Output the [x, y] coordinate of the center of the cell containing the given text.  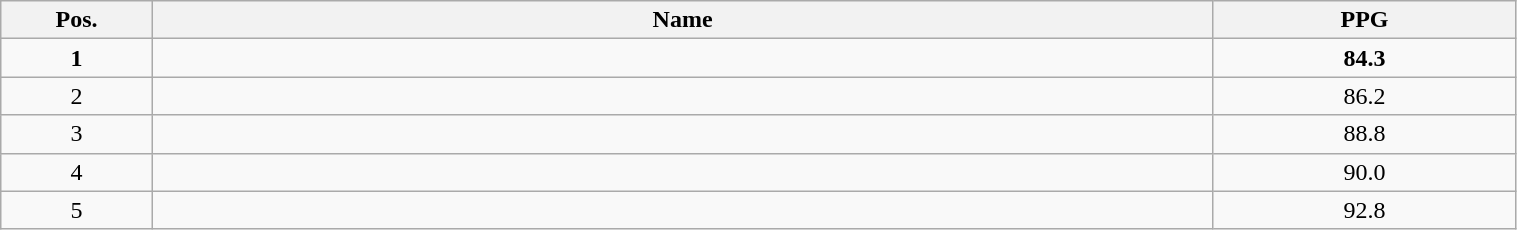
PPG [1364, 20]
2 [77, 96]
4 [77, 172]
1 [77, 58]
90.0 [1364, 172]
84.3 [1364, 58]
Name [682, 20]
3 [77, 134]
86.2 [1364, 96]
88.8 [1364, 134]
Pos. [77, 20]
92.8 [1364, 210]
5 [77, 210]
